Pinpoint the cell where the given text exists, returning its [x, y] midpoint coordinate. 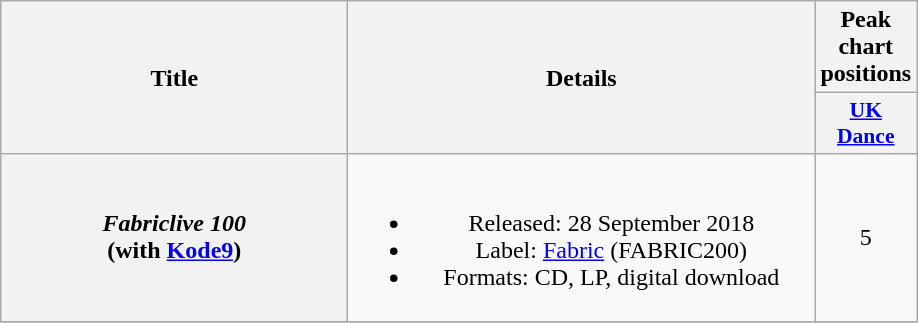
Fabriclive 100(with Kode9) [174, 238]
Title [174, 78]
Released: 28 September 2018Label: Fabric (FABRIC200)Formats: CD, LP, digital download [582, 238]
UKDance [866, 124]
Peak chart positions [866, 47]
5 [866, 238]
Details [582, 78]
